Find where the given text appears and provide that cell's center as [x, y] coordinate. 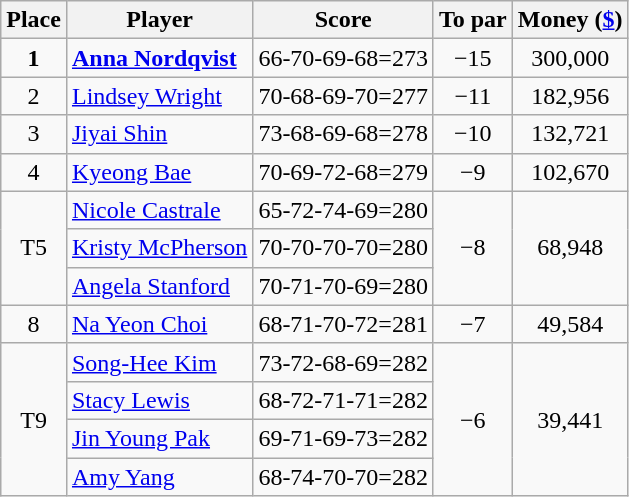
−9 [472, 172]
8 [34, 324]
Anna Nordqvist [159, 58]
Player [159, 20]
Nicole Castrale [159, 210]
Kyeong Bae [159, 172]
66-70-69-68=273 [344, 58]
−11 [472, 96]
Jiyai Shin [159, 134]
132,721 [570, 134]
Jin Young Pak [159, 438]
T9 [34, 419]
−6 [472, 419]
Money ($) [570, 20]
Score [344, 20]
Lindsey Wright [159, 96]
Kristy McPherson [159, 248]
3 [34, 134]
4 [34, 172]
39,441 [570, 419]
68-72-71-71=282 [344, 400]
182,956 [570, 96]
300,000 [570, 58]
Na Yeon Choi [159, 324]
68,948 [570, 248]
−15 [472, 58]
Angela Stanford [159, 286]
T5 [34, 248]
70-71-70-69=280 [344, 286]
−7 [472, 324]
Song-Hee Kim [159, 362]
49,584 [570, 324]
To par [472, 20]
65-72-74-69=280 [344, 210]
70-69-72-68=279 [344, 172]
102,670 [570, 172]
69-71-69-73=282 [344, 438]
−10 [472, 134]
Amy Yang [159, 477]
70-68-69-70=277 [344, 96]
73-68-69-68=278 [344, 134]
68-71-70-72=281 [344, 324]
70-70-70-70=280 [344, 248]
68-74-70-70=282 [344, 477]
1 [34, 58]
2 [34, 96]
Place [34, 20]
Stacy Lewis [159, 400]
−8 [472, 248]
73-72-68-69=282 [344, 362]
